Scan for the cell matching the given text and deliver its [x, y] coordinate at center. 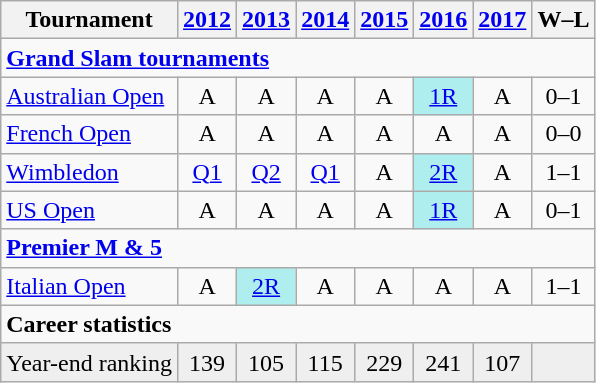
French Open [90, 134]
Q2 [266, 172]
Career statistics [298, 324]
Grand Slam tournaments [298, 58]
2013 [266, 20]
US Open [90, 210]
2014 [326, 20]
115 [326, 362]
2017 [502, 20]
0–0 [564, 134]
241 [444, 362]
105 [266, 362]
Italian Open [90, 286]
229 [384, 362]
139 [208, 362]
2016 [444, 20]
2015 [384, 20]
2012 [208, 20]
Australian Open [90, 96]
Premier M & 5 [298, 248]
W–L [564, 20]
Year-end ranking [90, 362]
Tournament [90, 20]
Wimbledon [90, 172]
107 [502, 362]
